Return [x, y] of the center of cell containing provided text 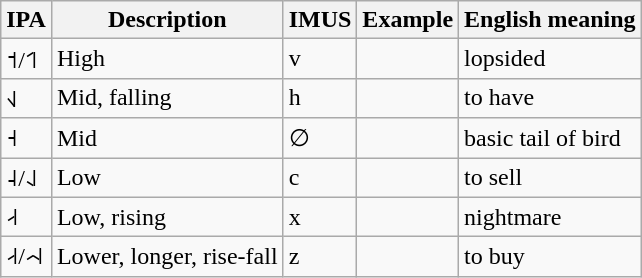
to have [550, 98]
Low [167, 178]
Lower, longer, rise-fall [167, 257]
˨/˨˩ [26, 178]
˦/˦˥ [26, 59]
v [320, 59]
IPA [26, 20]
Example [408, 20]
c [320, 178]
˧˩ [26, 98]
Description [167, 20]
˨˧ [26, 217]
h [320, 98]
to buy [550, 257]
Mid, falling [167, 98]
IMUS [320, 20]
x [320, 217]
Mid [167, 138]
to sell [550, 178]
∅ [320, 138]
English meaning [550, 20]
Low, rising [167, 217]
z [320, 257]
˧ [26, 138]
˨˧/˨˧˨ [26, 257]
basic tail of bird [550, 138]
High [167, 59]
nightmare [550, 217]
lopsided [550, 59]
